Find where the given text appears and provide that cell's center as [X, Y] coordinate. 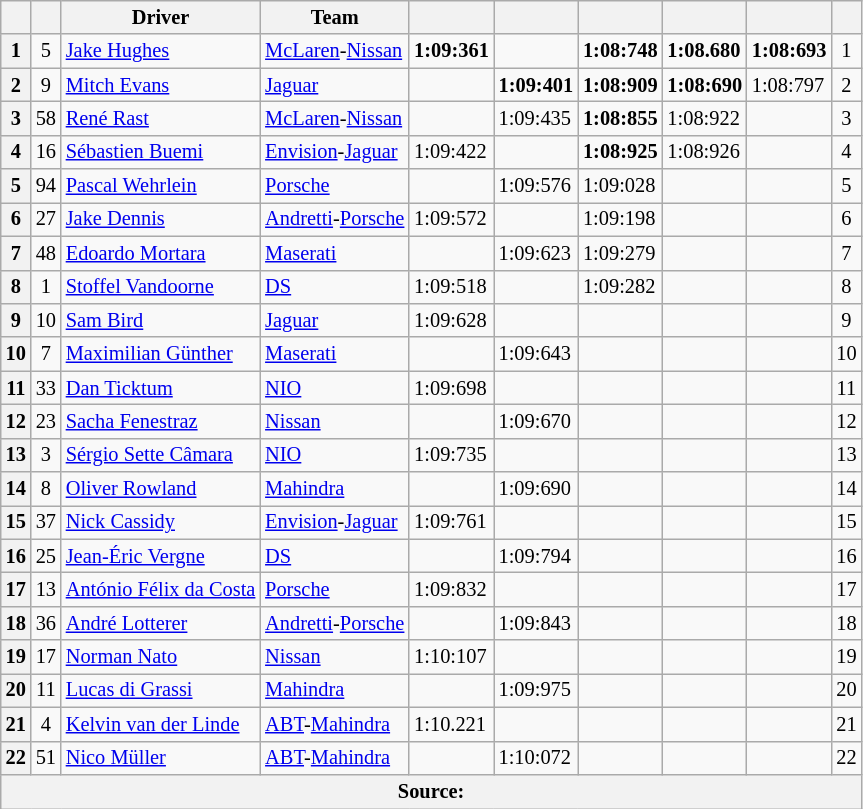
1:09:279 [620, 253]
23 [46, 421]
1:08:922 [705, 118]
Dan Ticktum [160, 388]
36 [46, 623]
1:09:623 [536, 253]
Sébastien Buemi [160, 152]
1:08:690 [705, 85]
1:09:690 [536, 489]
1:10.221 [451, 724]
25 [46, 556]
Maximilian Günther [160, 354]
Pascal Wehrlein [160, 186]
1:09:832 [451, 589]
1:08:797 [789, 85]
1:09:975 [536, 690]
Oliver Rowland [160, 489]
António Félix da Costa [160, 589]
1:09:518 [451, 287]
1:10:107 [451, 657]
1:08:748 [620, 51]
1:09:572 [451, 219]
André Lotterer [160, 623]
1:09:761 [451, 522]
Nico Müller [160, 758]
Stoffel Vandoorne [160, 287]
37 [46, 522]
Team [334, 17]
Sérgio Sette Câmara [160, 455]
Sam Bird [160, 320]
1:09:735 [451, 455]
1:10:072 [536, 758]
1:09:198 [620, 219]
Jake Hughes [160, 51]
1:09:576 [536, 186]
Mitch Evans [160, 85]
33 [46, 388]
1:09:643 [536, 354]
Lucas di Grassi [160, 690]
1:09:843 [536, 623]
1:09:282 [620, 287]
1:09:422 [451, 152]
Norman Nato [160, 657]
René Rast [160, 118]
1:09:670 [536, 421]
Source: [432, 791]
1:08:925 [620, 152]
1:08:693 [789, 51]
Jake Dennis [160, 219]
1:09:028 [620, 186]
1:09:401 [536, 85]
94 [46, 186]
Nick Cassidy [160, 522]
48 [46, 253]
1:08:926 [705, 152]
1:08.680 [705, 51]
1:09:628 [451, 320]
1:09:698 [451, 388]
Driver [160, 17]
1:08:855 [620, 118]
1:09:435 [536, 118]
51 [46, 758]
Jean-Éric Vergne [160, 556]
1:09:361 [451, 51]
1:09:794 [536, 556]
Sacha Fenestraz [160, 421]
27 [46, 219]
1:08:909 [620, 85]
Edoardo Mortara [160, 253]
Kelvin van der Linde [160, 724]
58 [46, 118]
